Find where the given text appears and provide that cell's center as (X, Y) coordinate. 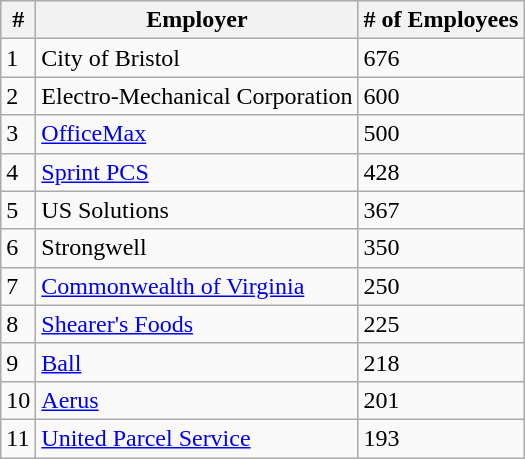
Shearer's Foods (197, 324)
11 (18, 438)
193 (441, 438)
428 (441, 172)
3 (18, 134)
2 (18, 96)
# (18, 20)
1 (18, 58)
Aerus (197, 400)
United Parcel Service (197, 438)
Strongwell (197, 248)
500 (441, 134)
367 (441, 210)
10 (18, 400)
Ball (197, 362)
9 (18, 362)
8 (18, 324)
5 (18, 210)
Sprint PCS (197, 172)
6 (18, 248)
OfficeMax (197, 134)
250 (441, 286)
350 (441, 248)
Employer (197, 20)
US Solutions (197, 210)
Electro-Mechanical Corporation (197, 96)
201 (441, 400)
225 (441, 324)
City of Bristol (197, 58)
600 (441, 96)
676 (441, 58)
218 (441, 362)
Commonwealth of Virginia (197, 286)
4 (18, 172)
# of Employees (441, 20)
7 (18, 286)
